Capture the cell that displays the provided text and extract its [X, Y] central coordinate. 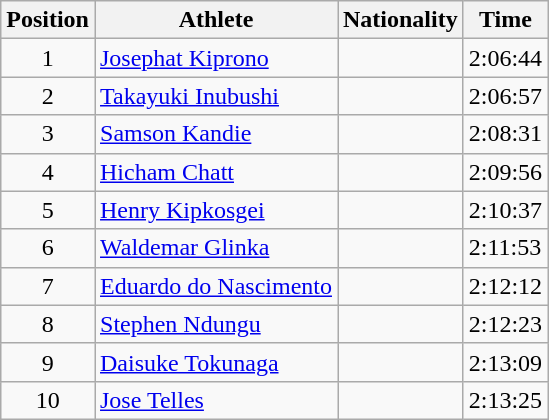
Daisuke Tokunaga [216, 362]
1 [48, 58]
4 [48, 172]
2:11:53 [505, 248]
Samson Kandie [216, 134]
8 [48, 324]
2:12:23 [505, 324]
5 [48, 210]
2:09:56 [505, 172]
Henry Kipkosgei [216, 210]
Stephen Ndungu [216, 324]
2:08:31 [505, 134]
2:06:44 [505, 58]
Eduardo do Nascimento [216, 286]
7 [48, 286]
6 [48, 248]
Time [505, 20]
Athlete [216, 20]
Waldemar Glinka [216, 248]
Position [48, 20]
10 [48, 400]
2:13:09 [505, 362]
9 [48, 362]
Josephat Kiprono [216, 58]
Nationality [401, 20]
Jose Telles [216, 400]
2:06:57 [505, 96]
2:12:12 [505, 286]
3 [48, 134]
Hicham Chatt [216, 172]
Takayuki Inubushi [216, 96]
2 [48, 96]
2:10:37 [505, 210]
2:13:25 [505, 400]
